Determine the (x, y) coordinate at the center of the cell enclosing the given text.  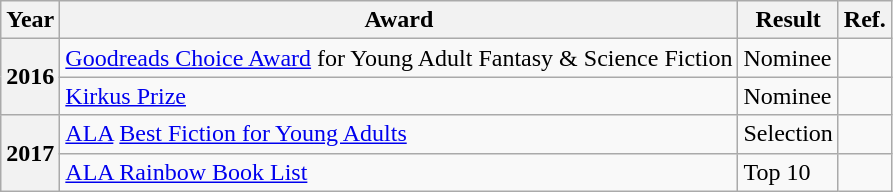
Kirkus Prize (399, 96)
Result (788, 20)
ALA Rainbow Book List (399, 172)
ALA Best Fiction for Young Adults (399, 134)
2016 (30, 77)
2017 (30, 153)
Award (399, 20)
Ref. (864, 20)
Top 10 (788, 172)
Selection (788, 134)
Goodreads Choice Award for Young Adult Fantasy & Science Fiction (399, 58)
Year (30, 20)
